For the text-containing cell, return its midpoint in [x, y] coordinate format. 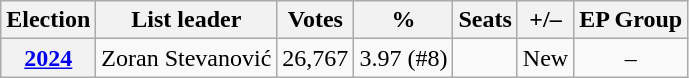
Zoran Stevanović [186, 58]
– [631, 58]
+/– [545, 20]
New [545, 58]
2024 [48, 58]
% [404, 20]
Votes [316, 20]
Election [48, 20]
26,767 [316, 58]
Seats [485, 20]
EP Group [631, 20]
3.97 (#8) [404, 58]
List leader [186, 20]
